Identify which cell holds the provided text, then report its (X, Y) central coordinate. 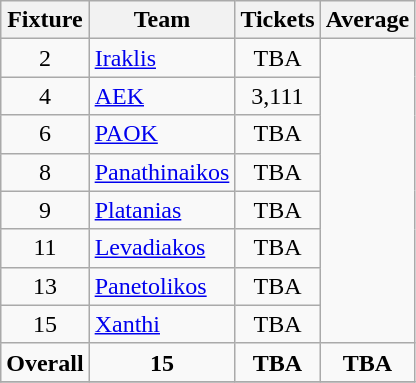
Levadiakos (162, 248)
3,111 (278, 96)
Panathinaikos (162, 172)
AEK (162, 96)
Fixture (45, 20)
Team (162, 20)
4 (45, 96)
9 (45, 210)
13 (45, 286)
Panetolikos (162, 286)
Xanthi (162, 324)
2 (45, 58)
PAOK (162, 134)
11 (45, 248)
6 (45, 134)
Overall (45, 362)
Tickets (278, 20)
Platanias (162, 210)
Average (368, 20)
Iraklis (162, 58)
8 (45, 172)
